Capture the cell that displays the provided text and extract its (x, y) central coordinate. 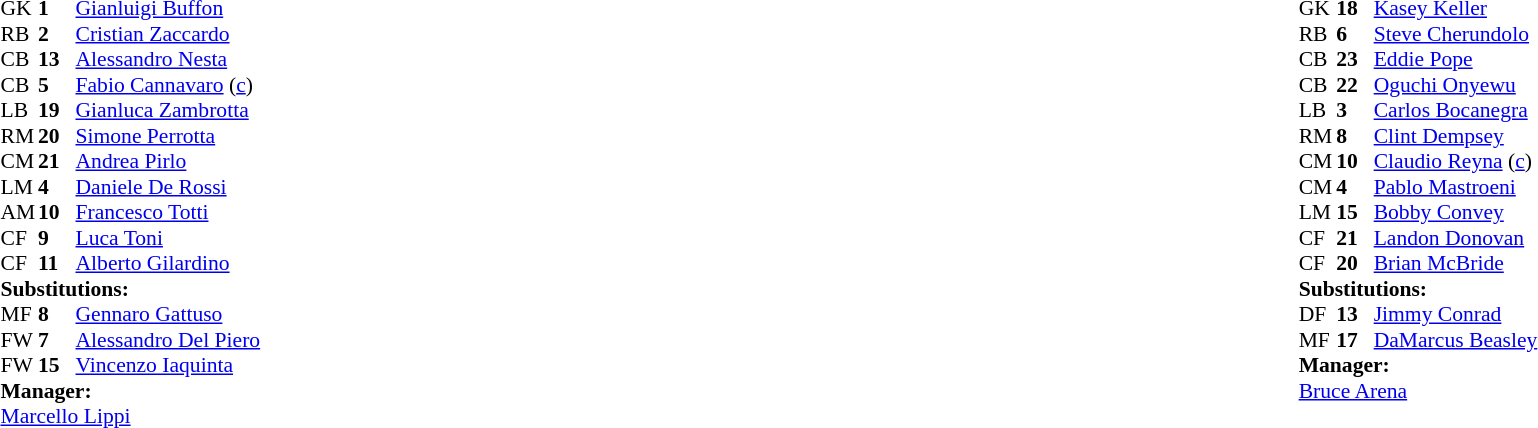
Jimmy Conrad (1456, 315)
AM (19, 213)
17 (1355, 340)
Landon Donovan (1456, 238)
2 (57, 34)
DaMarcus Beasley (1456, 340)
19 (57, 111)
Pablo Mastroeni (1456, 187)
7 (57, 340)
5 (57, 85)
23 (1355, 59)
6 (1355, 34)
Bruce Arena (1418, 391)
Eddie Pope (1456, 59)
Gennaro Gattuso (168, 315)
DF (1318, 315)
Alessandro Nesta (168, 59)
Luca Toni (168, 238)
Vincenzo Iaquinta (168, 365)
Francesco Totti (168, 213)
Claudio Reyna (c) (1456, 161)
Daniele De Rossi (168, 187)
Alessandro Del Piero (168, 340)
Clint Dempsey (1456, 136)
Brian McBride (1456, 263)
3 (1355, 111)
9 (57, 238)
Carlos Bocanegra (1456, 111)
Cristian Zaccardo (168, 34)
Simone Perrotta (168, 136)
Steve Cherundolo (1456, 34)
Gianluca Zambrotta (168, 111)
22 (1355, 85)
Andrea Pirlo (168, 161)
Alberto Gilardino (168, 263)
Oguchi Onyewu (1456, 85)
11 (57, 263)
Bobby Convey (1456, 213)
Fabio Cannavaro (c) (168, 85)
